Capture the cell that displays the provided text and extract its (x, y) central coordinate. 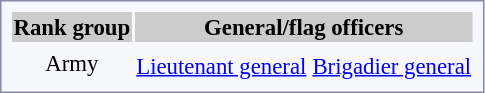
General/flag officers (304, 27)
Lieutenant general (222, 66)
Rank group (72, 27)
Army (72, 63)
Brigadier general (392, 66)
